From the cell containing the given text, extract its center point as (x, y) coordinate. 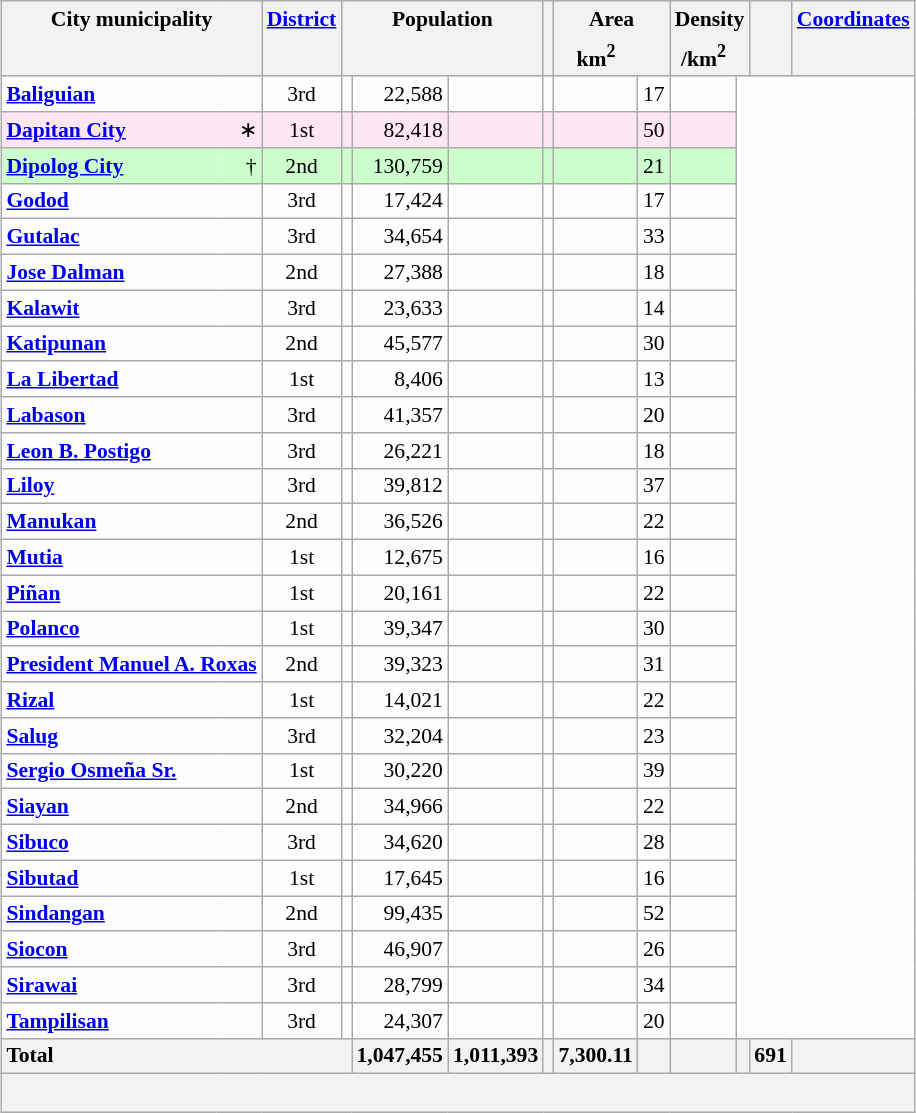
Salug (131, 735)
Population (442, 18)
37 (654, 486)
km2 (595, 56)
33 (654, 237)
39,812 (400, 486)
130,759 (400, 165)
1,011,393 (496, 1056)
23,633 (400, 308)
Liloy (131, 486)
41,357 (400, 415)
28 (654, 842)
Density (710, 18)
Manukan (131, 522)
Sergio Osmeña Sr. (131, 771)
82,418 (400, 130)
22,588 (400, 94)
34 (654, 985)
13 (654, 379)
Mutia (131, 557)
Godod (131, 201)
/km2 (704, 56)
∗ (239, 130)
45,577 (400, 344)
691 (770, 1056)
Siayan (131, 807)
† (239, 165)
1,047,455 (400, 1056)
Siocon (131, 949)
34,654 (400, 237)
Kalawit (131, 308)
12,675 (400, 557)
50 (654, 130)
Dipolog City (108, 165)
26 (654, 949)
Gutalac (131, 237)
99,435 (400, 914)
14 (654, 308)
14,021 (400, 700)
Tampilisan (131, 1020)
20,161 (400, 593)
32,204 (400, 735)
Katipunan (131, 344)
Baliguian (131, 94)
23 (654, 735)
21 (654, 165)
District (302, 18)
Labason (131, 415)
34,620 (400, 842)
President Manuel A. Roxas (131, 664)
36,526 (400, 522)
Area (611, 18)
31 (654, 664)
46,907 (400, 949)
28,799 (400, 985)
Polanco (131, 629)
Rizal (131, 700)
30,220 (400, 771)
52 (654, 914)
39 (654, 771)
Sirawai (131, 985)
Leon B. Postigo (131, 450)
39,323 (400, 664)
Dapitan City (108, 130)
17,645 (400, 878)
27,388 (400, 272)
Sibutad (131, 878)
Coordinates (854, 18)
24,307 (400, 1020)
Total (176, 1056)
Piñan (131, 593)
8,406 (400, 379)
Sindangan (131, 914)
7,300.11 (595, 1056)
26,221 (400, 450)
Sibuco (131, 842)
Jose Dalman (131, 272)
34,966 (400, 807)
39,347 (400, 629)
City municipality (131, 18)
La Libertad (131, 379)
17,424 (400, 201)
